From the cell containing the given text, extract its center point as (x, y) coordinate. 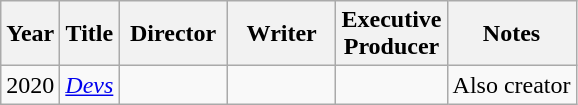
Devs (90, 85)
Writer (282, 34)
Notes (512, 34)
Title (90, 34)
2020 (30, 85)
Director (174, 34)
Year (30, 34)
ExecutiveProducer (392, 34)
Also creator (512, 85)
